Search for the cell housing the specified text and yield its [X, Y] center coordinate. 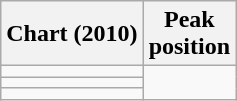
Peakposition [189, 34]
Chart (2010) [72, 34]
